Provide the (X, Y) coordinate of the cell's center where the given text is located.  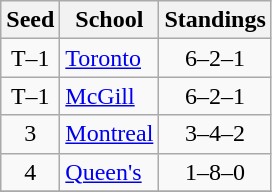
3 (30, 134)
School (110, 20)
Seed (30, 20)
4 (30, 172)
3–4–2 (215, 134)
1–8–0 (215, 172)
Toronto (110, 58)
Standings (215, 20)
McGill (110, 96)
Queen's (110, 172)
Montreal (110, 134)
